Return the [X, Y] coordinate for the center point of the cell that contains the specified text.  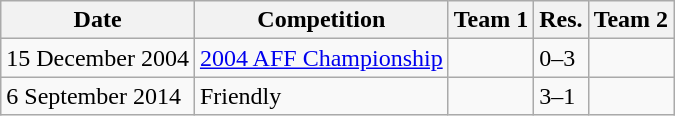
Date [98, 20]
6 September 2014 [98, 96]
2004 AFF Championship [321, 58]
Competition [321, 20]
Team 2 [631, 20]
Friendly [321, 96]
Res. [561, 20]
15 December 2004 [98, 58]
3–1 [561, 96]
Team 1 [491, 20]
0–3 [561, 58]
